Provide the (x, y) coordinate of the cell's center where the given text is located.  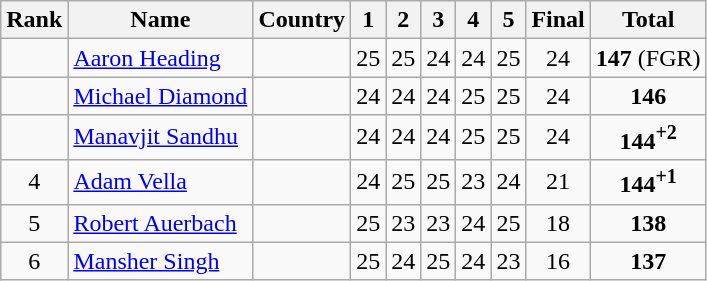
18 (558, 223)
144+1 (648, 182)
Robert Auerbach (160, 223)
1 (368, 20)
Michael Diamond (160, 96)
Mansher Singh (160, 261)
21 (558, 182)
6 (34, 261)
Total (648, 20)
Name (160, 20)
Adam Vella (160, 182)
2 (404, 20)
Country (302, 20)
Final (558, 20)
137 (648, 261)
147 (FGR) (648, 58)
3 (438, 20)
144+2 (648, 138)
Manavjit Sandhu (160, 138)
Rank (34, 20)
Aaron Heading (160, 58)
146 (648, 96)
138 (648, 223)
16 (558, 261)
